Scan for the cell matching the given text and deliver its (x, y) coordinate at center. 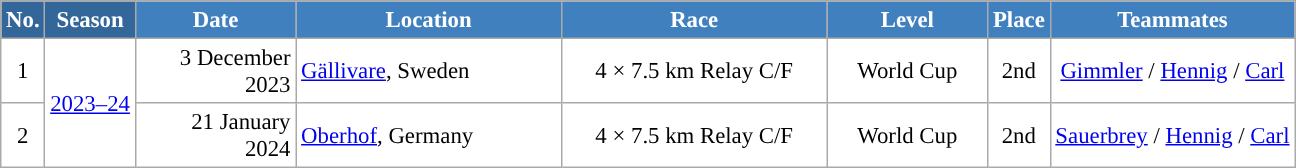
Gimmler / Hennig / Carl (1172, 72)
Place (1019, 20)
No. (23, 20)
Oberhof, Germany (429, 136)
21 January 2024 (216, 136)
Location (429, 20)
Level (908, 20)
Sauerbrey / Hennig / Carl (1172, 136)
3 December 2023 (216, 72)
Date (216, 20)
2023–24 (90, 104)
Gällivare, Sweden (429, 72)
Season (90, 20)
Teammates (1172, 20)
1 (23, 72)
2 (23, 136)
Race (694, 20)
